From the cell containing the given text, extract its center point as [X, Y] coordinate. 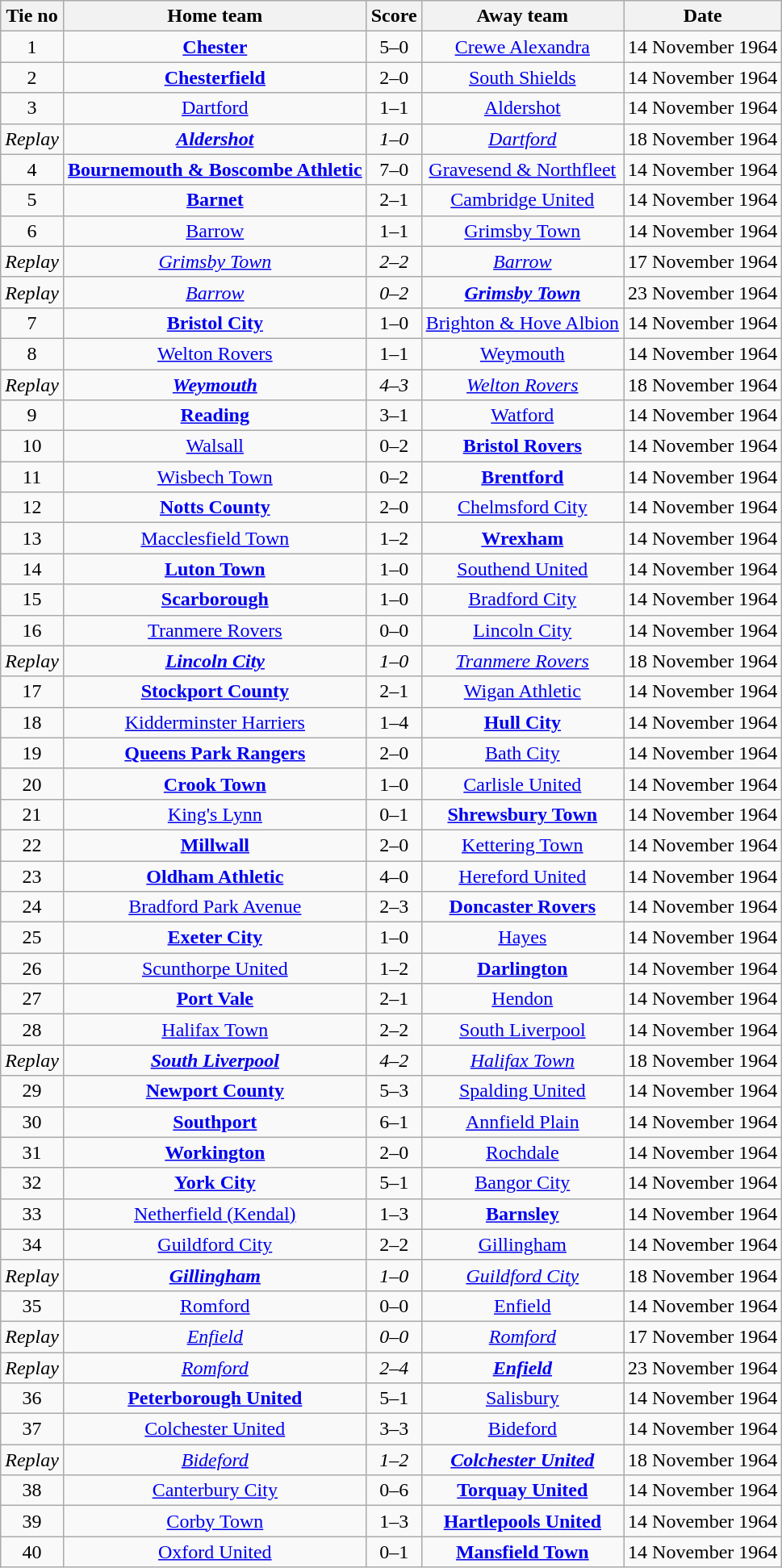
Rochdale [522, 1152]
5–0 [394, 47]
Peterborough United [215, 1399]
Hartlepools United [522, 1521]
Spalding United [522, 1091]
4–3 [394, 385]
36 [32, 1399]
27 [32, 999]
26 [32, 968]
16 [32, 630]
1–4 [394, 722]
Crook Town [215, 784]
Stockport County [215, 692]
31 [32, 1152]
Exeter City [215, 938]
15 [32, 600]
24 [32, 907]
Away team [522, 16]
10 [32, 446]
Wisbech Town [215, 477]
Macclesfield Town [215, 538]
Netherfield (Kendal) [215, 1214]
Queens Park Rangers [215, 753]
2–3 [394, 907]
Bath City [522, 753]
Walsall [215, 446]
Doncaster Rovers [522, 907]
Annfield Plain [522, 1122]
Workington [215, 1152]
Hendon [522, 999]
Bangor City [522, 1183]
Crewe Alexandra [522, 47]
22 [32, 845]
Home team [215, 16]
25 [32, 938]
Hereford United [522, 876]
Bristol Rovers [522, 446]
4–0 [394, 876]
Chelmsford City [522, 508]
21 [32, 814]
29 [32, 1091]
11 [32, 477]
Luton Town [215, 569]
Corby Town [215, 1521]
Scarborough [215, 600]
3–3 [394, 1429]
34 [32, 1244]
9 [32, 416]
28 [32, 1030]
Wrexham [522, 538]
2–4 [394, 1368]
Port Vale [215, 999]
32 [32, 1183]
Bradford Park Avenue [215, 907]
Reading [215, 416]
33 [32, 1214]
Brentford [522, 477]
Date [703, 16]
20 [32, 784]
Oldham Athletic [215, 876]
3–1 [394, 416]
Millwall [215, 845]
Mansfield Town [522, 1552]
38 [32, 1491]
Watford [522, 416]
7 [32, 323]
Carlisle United [522, 784]
Canterbury City [215, 1491]
Wigan Athletic [522, 692]
Chester [215, 47]
5–3 [394, 1091]
Tie no [32, 16]
Cambridge United [522, 200]
5 [32, 200]
6–1 [394, 1122]
12 [32, 508]
30 [32, 1122]
14 [32, 569]
4–2 [394, 1060]
Salisbury [522, 1399]
Barnet [215, 200]
Score [394, 16]
Darlington [522, 968]
6 [32, 231]
Bournemouth & Boscombe Athletic [215, 169]
8 [32, 353]
18 [32, 722]
17 [32, 692]
Newport County [215, 1091]
35 [32, 1306]
Hull City [522, 722]
23 [32, 876]
2 [32, 77]
King's Lynn [215, 814]
Southport [215, 1122]
Chesterfield [215, 77]
39 [32, 1521]
Scunthorpe United [215, 968]
Kidderminster Harriers [215, 722]
Notts County [215, 508]
1 [32, 47]
19 [32, 753]
Torquay United [522, 1491]
Shrewsbury Town [522, 814]
40 [32, 1552]
York City [215, 1183]
Barnsley [522, 1214]
3 [32, 108]
Bradford City [522, 600]
Gravesend & Northfleet [522, 169]
0–6 [394, 1491]
Hayes [522, 938]
South Shields [522, 77]
Oxford United [215, 1552]
Brighton & Hove Albion [522, 323]
13 [32, 538]
4 [32, 169]
Kettering Town [522, 845]
7–0 [394, 169]
Bristol City [215, 323]
37 [32, 1429]
Southend United [522, 569]
